Search for the cell housing the specified text and yield its [X, Y] center coordinate. 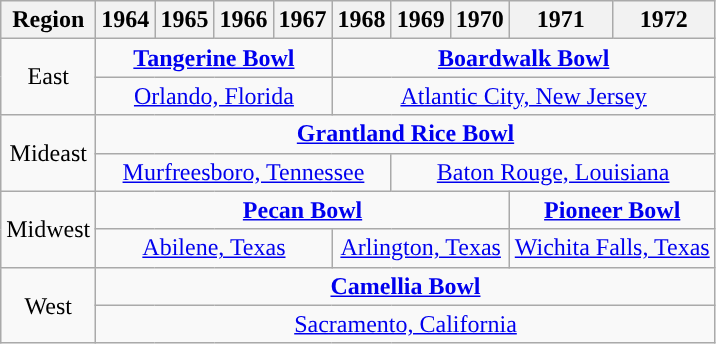
Sacramento, California [406, 324]
Murfreesboro, Tennessee [244, 172]
Orlando, Florida [214, 96]
West [48, 305]
Region [48, 20]
East [48, 77]
1970 [480, 20]
Mideast [48, 153]
1971 [560, 20]
1968 [362, 20]
Grantland Rice Bowl [406, 134]
Atlantic City, New Jersey [524, 96]
1972 [664, 20]
1965 [184, 20]
Pioneer Bowl [612, 210]
1969 [420, 20]
Tangerine Bowl [214, 58]
Pecan Bowl [302, 210]
Wichita Falls, Texas [612, 248]
Camellia Bowl [406, 286]
Boardwalk Bowl [524, 58]
1964 [126, 20]
1966 [244, 20]
Arlington, Texas [420, 248]
Baton Rouge, Louisiana [553, 172]
1967 [302, 20]
Midwest [48, 229]
Abilene, Texas [214, 248]
